Search for the cell housing the specified text and yield its [X, Y] center coordinate. 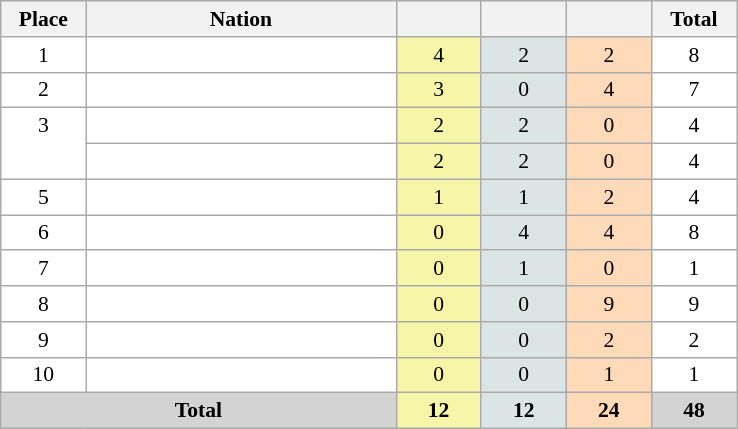
Nation [241, 19]
Place [44, 19]
5 [44, 197]
24 [608, 411]
6 [44, 233]
48 [694, 411]
10 [44, 375]
